Detect which cell encompasses the target text, then output its (x, y) center coordinate. 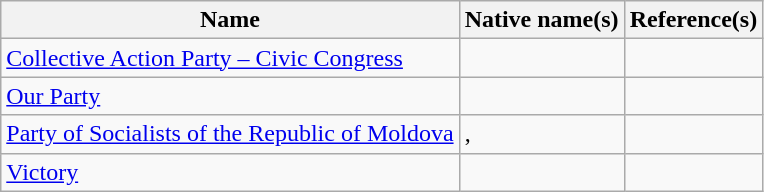
Reference(s) (694, 20)
Name (230, 20)
Party of Socialists of the Republic of Moldova (230, 134)
Our Party (230, 96)
, (542, 134)
Collective Action Party – Civic Congress (230, 58)
Victory (230, 172)
Native name(s) (542, 20)
